Locate the cell with the specified text and output its [X, Y] center coordinate. 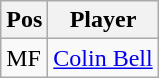
MF [24, 58]
Colin Bell [103, 58]
Pos [24, 20]
Player [103, 20]
